Find where the given text appears and provide that cell's center as (x, y) coordinate. 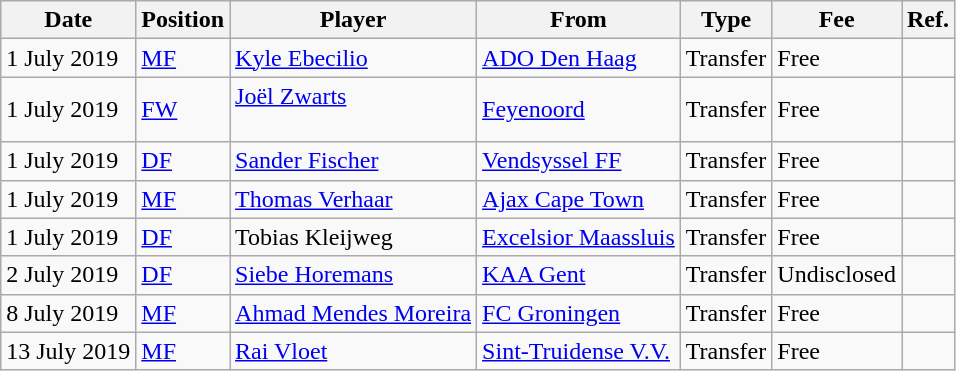
KAA Gent (579, 275)
13 July 2019 (68, 351)
Tobias Kleijweg (354, 237)
Position (183, 20)
ADO Den Haag (579, 58)
8 July 2019 (68, 313)
Date (68, 20)
Player (354, 20)
Excelsior Maassluis (579, 237)
Undisclosed (837, 275)
Kyle Ebecilio (354, 58)
Ref. (928, 20)
Sander Fischer (354, 161)
From (579, 20)
Siebe Horemans (354, 275)
Fee (837, 20)
Ahmad Mendes Moreira (354, 313)
Joël Zwarts (354, 110)
Type (726, 20)
Feyenoord (579, 110)
Vendsyssel FF (579, 161)
FC Groningen (579, 313)
Ajax Cape Town (579, 199)
2 July 2019 (68, 275)
Rai Vloet (354, 351)
Thomas Verhaar (354, 199)
FW (183, 110)
Sint-Truidense V.V. (579, 351)
